Provide the [X, Y] coordinate of the cell's center where the given text is located.  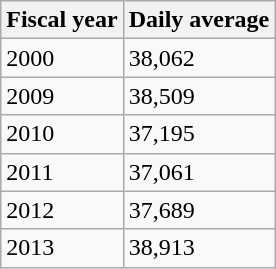
2012 [62, 210]
38,509 [199, 96]
Daily average [199, 20]
Fiscal year [62, 20]
2000 [62, 58]
2010 [62, 134]
38,913 [199, 248]
37,195 [199, 134]
2013 [62, 248]
37,689 [199, 210]
38,062 [199, 58]
37,061 [199, 172]
2009 [62, 96]
2011 [62, 172]
